Scan for the cell matching the given text and deliver its [X, Y] coordinate at center. 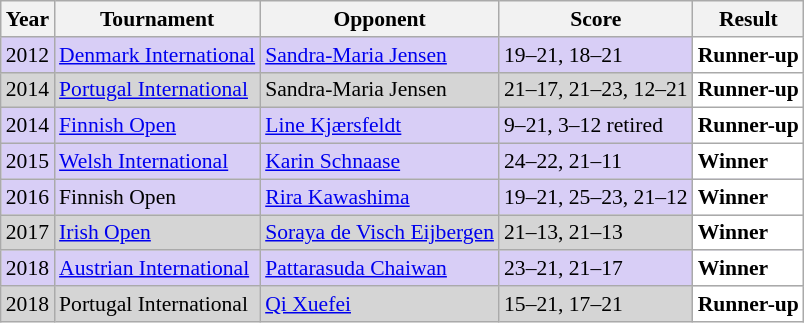
2016 [28, 197]
Irish Open [157, 233]
Denmark International [157, 55]
21–13, 21–13 [596, 233]
Opponent [380, 19]
Year [28, 19]
Tournament [157, 19]
19–21, 18–21 [596, 55]
Line Kjærsfeldt [380, 126]
Pattarasuda Chaiwan [380, 269]
Result [748, 19]
Score [596, 19]
Rira Kawashima [380, 197]
24–22, 21–11 [596, 162]
21–17, 21–23, 12–21 [596, 90]
9–21, 3–12 retired [596, 126]
Qi Xuefei [380, 304]
23–21, 21–17 [596, 269]
2015 [28, 162]
Austrian International [157, 269]
19–21, 25–23, 21–12 [596, 197]
Soraya de Visch Eijbergen [380, 233]
2017 [28, 233]
Karin Schnaase [380, 162]
15–21, 17–21 [596, 304]
2012 [28, 55]
Welsh International [157, 162]
